Scan for the cell matching the given text and deliver its [x, y] coordinate at center. 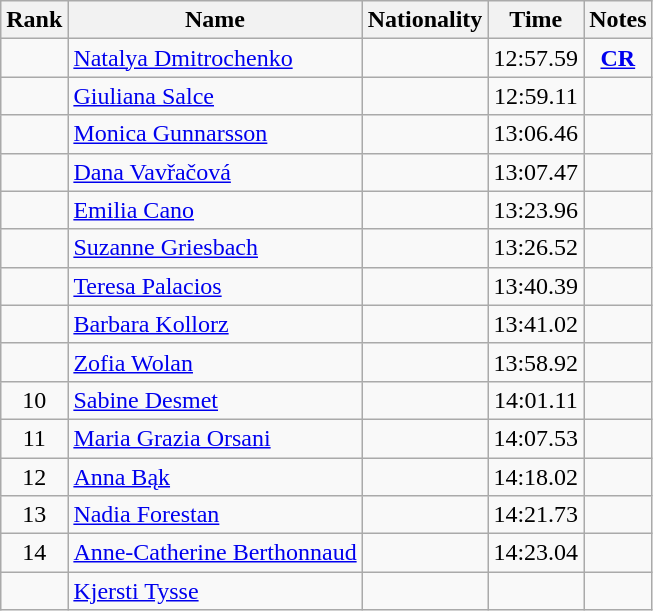
13:58.92 [536, 362]
12:57.59 [536, 58]
Giuliana Salce [215, 96]
Kjersti Tysse [215, 591]
Time [536, 20]
Monica Gunnarsson [215, 134]
Nationality [425, 20]
14:23.04 [536, 553]
14:18.02 [536, 477]
14:07.53 [536, 438]
13:41.02 [536, 324]
10 [34, 400]
Barbara Kollorz [215, 324]
13:40.39 [536, 286]
Suzanne Griesbach [215, 248]
Name [215, 20]
Natalya Dmitrochenko [215, 58]
Anne-Catherine Berthonnaud [215, 553]
13:26.52 [536, 248]
11 [34, 438]
13:23.96 [536, 210]
13:07.47 [536, 172]
12:59.11 [536, 96]
13 [34, 515]
14:01.11 [536, 400]
12 [34, 477]
Emilia Cano [215, 210]
Rank [34, 20]
Dana Vavřačová [215, 172]
Anna Bąk [215, 477]
13:06.46 [536, 134]
Nadia Forestan [215, 515]
14 [34, 553]
Notes [618, 20]
Sabine Desmet [215, 400]
Zofia Wolan [215, 362]
Maria Grazia Orsani [215, 438]
Teresa Palacios [215, 286]
14:21.73 [536, 515]
CR [618, 58]
